Find where the given text appears and provide that cell's center as [X, Y] coordinate. 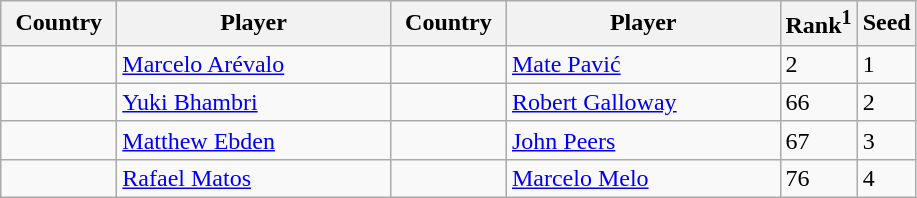
Seed [886, 24]
Rank1 [818, 24]
76 [818, 178]
66 [818, 102]
4 [886, 178]
Robert Galloway [643, 102]
Marcelo Melo [643, 178]
Rafael Matos [254, 178]
Mate Pavić [643, 64]
3 [886, 140]
John Peers [643, 140]
Marcelo Arévalo [254, 64]
1 [886, 64]
67 [818, 140]
Matthew Ebden [254, 140]
Yuki Bhambri [254, 102]
